Output the (X, Y) coordinate of the center of the cell containing the given text.  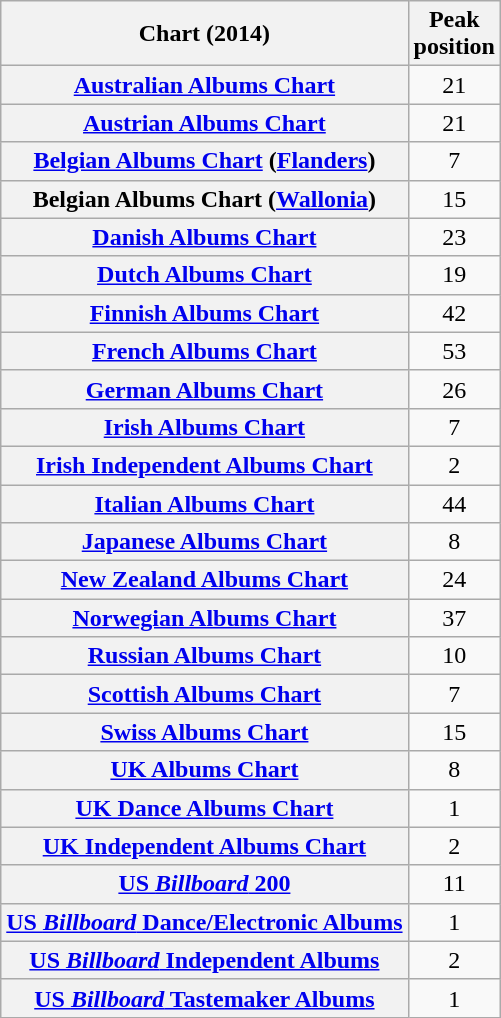
German Albums Chart (204, 389)
UK Independent Albums Chart (204, 846)
Irish Albums Chart (204, 427)
Austrian Albums Chart (204, 123)
Dutch Albums Chart (204, 275)
UK Albums Chart (204, 770)
Swiss Albums Chart (204, 732)
Norwegian Albums Chart (204, 618)
US Billboard 200 (204, 884)
Peakposition (454, 34)
Irish Independent Albums Chart (204, 465)
24 (454, 580)
Chart (2014) (204, 34)
44 (454, 503)
Russian Albums Chart (204, 656)
New Zealand Albums Chart (204, 580)
US Billboard Independent Albums (204, 960)
Belgian Albums Chart (Wallonia) (204, 199)
37 (454, 618)
UK Dance Albums Chart (204, 808)
Scottish Albums Chart (204, 694)
Finnish Albums Chart (204, 313)
42 (454, 313)
US Billboard Dance/Electronic Albums (204, 922)
US Billboard Tastemaker Albums (204, 998)
23 (454, 237)
Danish Albums Chart (204, 237)
53 (454, 351)
10 (454, 656)
Belgian Albums Chart (Flanders) (204, 161)
19 (454, 275)
French Albums Chart (204, 351)
Australian Albums Chart (204, 85)
26 (454, 389)
11 (454, 884)
Italian Albums Chart (204, 503)
Japanese Albums Chart (204, 542)
